Extract the (x, y) coordinate from the center of the cell holding the provided text.  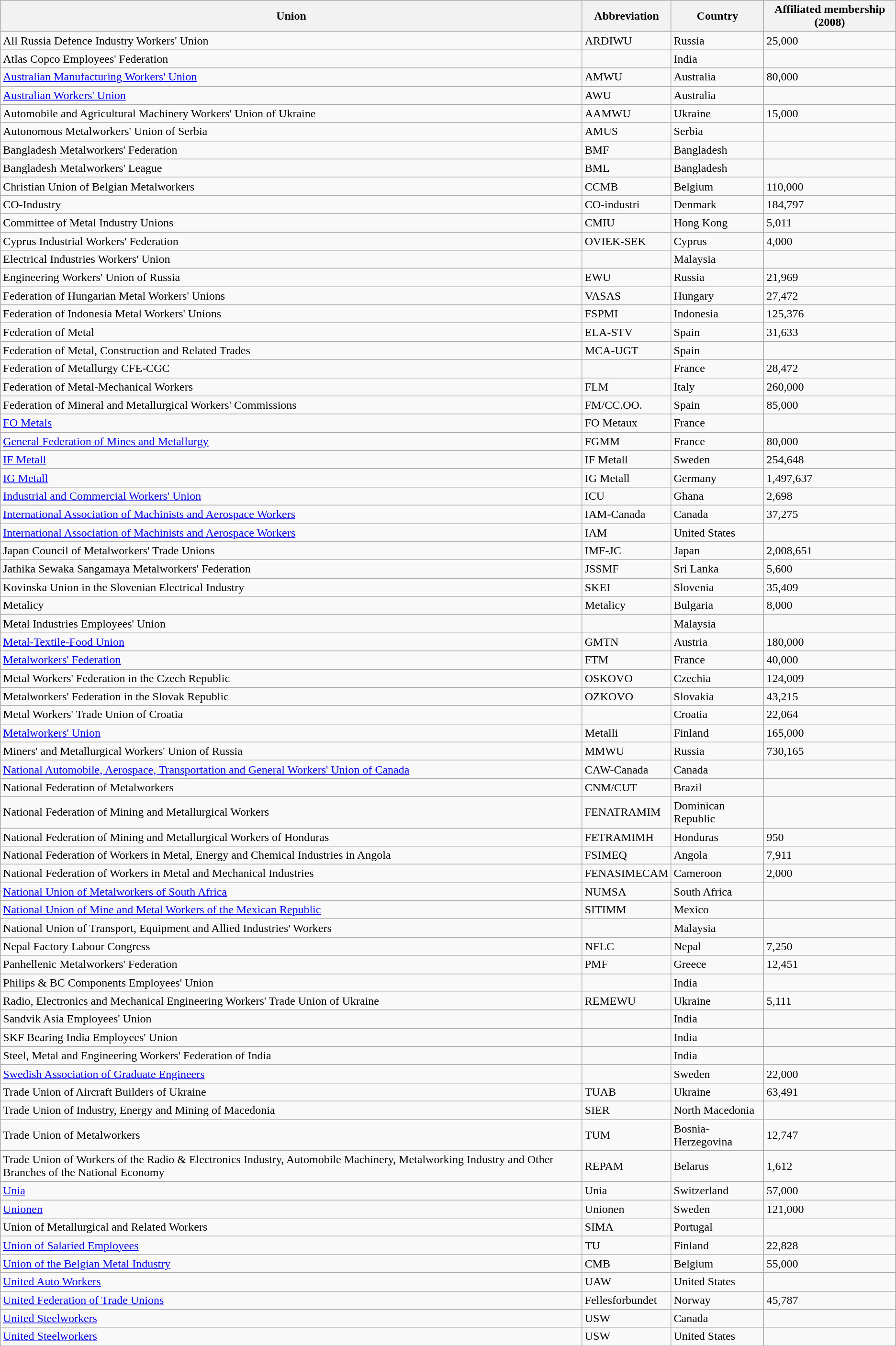
Engineering Workers' Union of Russia (291, 278)
Autonomous Metalworkers' Union of Serbia (291, 132)
254,648 (830, 460)
5,011 (830, 223)
IAM-Canada (627, 514)
Indonesia (717, 314)
Fellesforbundet (627, 1300)
Slovenia (717, 587)
40,000 (830, 660)
SKEI (627, 587)
Bulgaria (717, 606)
Czechia (717, 678)
125,376 (830, 314)
TUAB (627, 1092)
National Federation of Workers in Metal and Mechanical Industries (291, 874)
Hong Kong (717, 223)
Metalworkers' Union (291, 733)
Philips & BC Components Employees' Union (291, 983)
IAM (627, 533)
Industrial and Commercial Workers' Union (291, 496)
31,633 (830, 332)
FSIMEQ (627, 855)
SIMA (627, 1227)
ARDIWU (627, 41)
FETRAMIMH (627, 837)
Christian Union of Belgian Metalworkers (291, 186)
Federation of Metal-Mechanical Workers (291, 387)
Cyprus (717, 241)
4,000 (830, 241)
Bosnia-Herzegovina (717, 1134)
FENASIMECAM (627, 874)
12,747 (830, 1134)
OVIEK-SEK (627, 241)
27,472 (830, 296)
FTM (627, 660)
FO Metals (291, 423)
184,797 (830, 204)
Metal Workers' Federation in the Czech Republic (291, 678)
Union of the Belgian Metal Industry (291, 1264)
EWU (627, 278)
Union of Metallurgical and Related Workers (291, 1227)
CO-industri (627, 204)
35,409 (830, 587)
Switzerland (717, 1191)
AMWU (627, 77)
Angola (717, 855)
22,000 (830, 1074)
VASAS (627, 296)
JSSMF (627, 569)
1,612 (830, 1166)
Norway (717, 1300)
Automobile and Agricultural Machinery Workers' Union of Ukraine (291, 113)
IMF-JC (627, 551)
Japan Council of Metalworkers' Trade Unions (291, 551)
Australian Workers' Union (291, 95)
7,911 (830, 855)
Federation of Hungarian Metal Workers' Unions (291, 296)
Slovakia (717, 696)
57,000 (830, 1191)
Metal Workers' Trade Union of Croatia (291, 715)
SIER (627, 1110)
National Automobile, Aerospace, Transportation and General Workers' Union of Canada (291, 769)
Trade Union of Metalworkers (291, 1134)
Mexico (717, 910)
Federation of Metal, Construction and Related Trades (291, 350)
REPAM (627, 1166)
National Federation of Metalworkers (291, 787)
Germany (717, 478)
Portugal (717, 1227)
CCMB (627, 186)
730,165 (830, 751)
CAW-Canada (627, 769)
Nepal (717, 946)
22,828 (830, 1245)
Metalworkers' Federation in the Slovak Republic (291, 696)
SKF Bearing India Employees' Union (291, 1037)
55,000 (830, 1264)
260,000 (830, 387)
43,215 (830, 696)
63,491 (830, 1092)
National Federation of Mining and Metallurgical Workers of Honduras (291, 837)
Sandvik Asia Employees' Union (291, 1019)
BML (627, 168)
Jathika Sewaka Sangamaya Metalworkers' Federation (291, 569)
FO Metaux (627, 423)
BMF (627, 150)
ICU (627, 496)
110,000 (830, 186)
Electrical Industries Workers' Union (291, 259)
37,275 (830, 514)
CMB (627, 1264)
Steel, Metal and Engineering Workers' Federation of India (291, 1055)
CNM/CUT (627, 787)
Affiliated membership (2008) (830, 16)
Metalworkers' Federation (291, 660)
Trade Union of Aircraft Builders of Ukraine (291, 1092)
FENATRAMIM (627, 812)
Atlas Copco Employees' Federation (291, 59)
Croatia (717, 715)
ELA-STV (627, 332)
Italy (717, 387)
Cyprus Industrial Workers' Federation (291, 241)
Ghana (717, 496)
FLM (627, 387)
124,009 (830, 678)
Union (291, 16)
FSPMI (627, 314)
AMUS (627, 132)
United Auto Workers (291, 1282)
FM/CC.OO. (627, 405)
Greece (717, 965)
Union of Salaried Employees (291, 1245)
TU (627, 1245)
Metalli (627, 733)
1,497,637 (830, 478)
General Federation of Mines and Metallurgy (291, 441)
Federation of Metal (291, 332)
CO-Industry (291, 204)
MMWU (627, 751)
21,969 (830, 278)
Federation of Indonesia Metal Workers' Unions (291, 314)
OSKOVO (627, 678)
8,000 (830, 606)
28,472 (830, 369)
Nepal Factory Labour Congress (291, 946)
2,000 (830, 874)
National Federation of Mining and Metallurgical Workers (291, 812)
Federation of Mineral and Metallurgical Workers' Commissions (291, 405)
Bangladesh Metalworkers' League (291, 168)
AAMWU (627, 113)
National Union of Transport, Equipment and Allied Industries' Workers (291, 928)
Honduras (717, 837)
TUM (627, 1134)
Denmark (717, 204)
Trade Union of Industry, Energy and Mining of Macedonia (291, 1110)
15,000 (830, 113)
NUMSA (627, 892)
Miners' and Metallurgical Workers' Union of Russia (291, 751)
950 (830, 837)
Radio, Electronics and Mechanical Engineering Workers' Trade Union of Ukraine (291, 1001)
Dominican Republic (717, 812)
REMEWU (627, 1001)
Metal-Textile-Food Union (291, 642)
Cameroon (717, 874)
7,250 (830, 946)
AWU (627, 95)
SITIMM (627, 910)
PMF (627, 965)
GMTN (627, 642)
45,787 (830, 1300)
UAW (627, 1282)
5,600 (830, 569)
United Federation of Trade Unions (291, 1300)
Abbreviation (627, 16)
Japan (717, 551)
Belarus (717, 1166)
Panhellenic Metalworkers' Federation (291, 965)
Austria (717, 642)
NFLC (627, 946)
2,698 (830, 496)
180,000 (830, 642)
Federation of Metallurgy CFE-CGC (291, 369)
Sri Lanka (717, 569)
Kovinska Union in the Slovenian Electrical Industry (291, 587)
5,111 (830, 1001)
South Africa (717, 892)
12,451 (830, 965)
Country (717, 16)
FGMM (627, 441)
Australian Manufacturing Workers' Union (291, 77)
2,008,651 (830, 551)
25,000 (830, 41)
Hungary (717, 296)
121,000 (830, 1209)
85,000 (830, 405)
Committee of Metal Industry Unions (291, 223)
CMIU (627, 223)
MCA-UGT (627, 350)
National Federation of Workers in Metal, Energy and Chemical Industries in Angola (291, 855)
North Macedonia (717, 1110)
All Russia Defence Industry Workers' Union (291, 41)
National Union of Mine and Metal Workers of the Mexican Republic (291, 910)
Trade Union of Workers of the Radio & Electronics Industry, Automobile Machinery, Metalworking Industry and Other Branches of the National Economy (291, 1166)
OZKOVO (627, 696)
Serbia (717, 132)
Swedish Association of Graduate Engineers (291, 1074)
Brazil (717, 787)
165,000 (830, 733)
22,064 (830, 715)
Bangladesh Metalworkers' Federation (291, 150)
Metal Industries Employees' Union (291, 624)
National Union of Metalworkers of South Africa (291, 892)
